Extract the (X, Y) coordinate from the center of the cell holding the provided text.  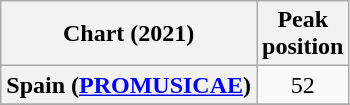
Spain (PROMUSICAE) (129, 85)
Peakposition (303, 34)
52 (303, 85)
Chart (2021) (129, 34)
